Find where the given text appears and provide that cell's center as (x, y) coordinate. 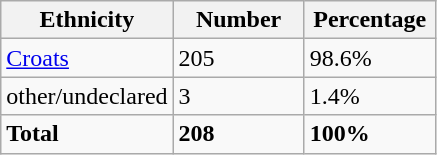
3 (238, 96)
205 (238, 58)
Number (238, 20)
100% (370, 134)
208 (238, 134)
1.4% (370, 96)
Percentage (370, 20)
Ethnicity (87, 20)
Croats (87, 58)
Total (87, 134)
98.6% (370, 58)
other/undeclared (87, 96)
